For the text-containing cell, return its midpoint in [X, Y] coordinate format. 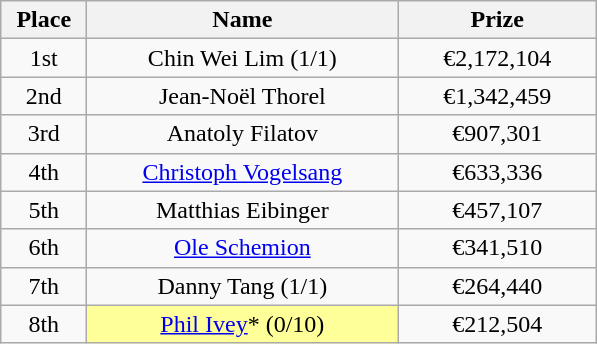
4th [44, 172]
Ole Schemion [242, 248]
€212,504 [498, 324]
€264,440 [498, 286]
Phil Ivey* (0/10) [242, 324]
Jean-Noël Thorel [242, 96]
€633,336 [498, 172]
€907,301 [498, 134]
€2,172,104 [498, 58]
Place [44, 20]
1st [44, 58]
Matthias Eibinger [242, 210]
3rd [44, 134]
6th [44, 248]
2nd [44, 96]
Christoph Vogelsang [242, 172]
7th [44, 286]
Danny Tang (1/1) [242, 286]
Name [242, 20]
Chin Wei Lim (1/1) [242, 58]
8th [44, 324]
Anatoly Filatov [242, 134]
€457,107 [498, 210]
€1,342,459 [498, 96]
5th [44, 210]
Prize [498, 20]
€341,510 [498, 248]
